Pinpoint the cell where the given text exists, returning its (x, y) midpoint coordinate. 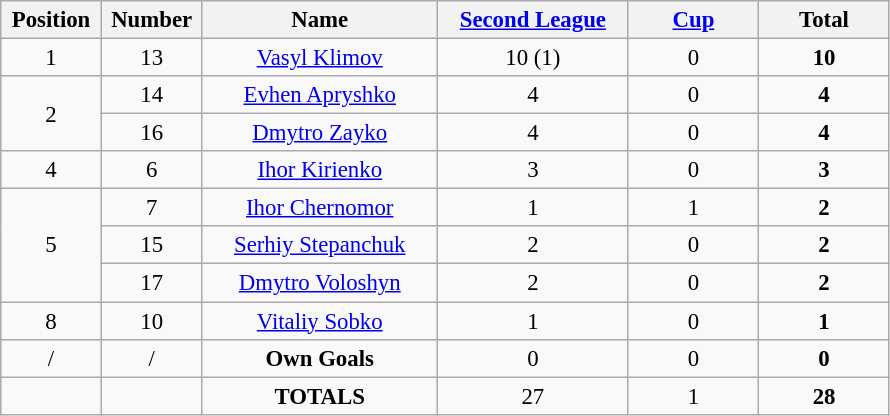
5 (52, 246)
Ihor Kirienko (320, 170)
14 (152, 95)
13 (152, 58)
Cup (694, 20)
Position (52, 20)
Total (824, 20)
7 (152, 208)
8 (52, 321)
28 (824, 396)
16 (152, 133)
Vitaliy Sobko (320, 321)
6 (152, 170)
Serhiy Stepanchuk (320, 245)
Vasyl Klimov (320, 58)
TOTALS (320, 396)
Own Goals (320, 358)
Evhen Apryshko (320, 95)
Dmytro Voloshyn (320, 283)
10 (1) (534, 58)
Name (320, 20)
Ihor Chernomor (320, 208)
Second League (534, 20)
17 (152, 283)
Dmytro Zayko (320, 133)
15 (152, 245)
Number (152, 20)
27 (534, 396)
